Search for the cell housing the specified text and yield its [X, Y] center coordinate. 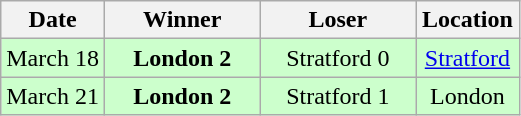
Winner [182, 20]
March 18 [53, 58]
Stratford [468, 58]
Loser [338, 20]
Stratford 1 [338, 96]
Location [468, 20]
Stratford 0 [338, 58]
March 21 [53, 96]
Date [53, 20]
London [468, 96]
